Return the [x, y] coordinate for the center point of the cell that contains the specified text.  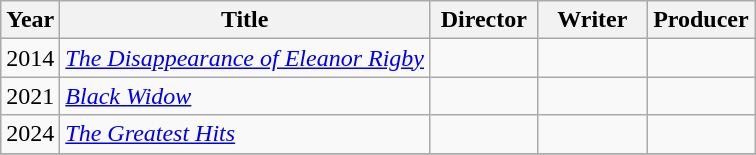
Writer [592, 20]
Year [30, 20]
The Greatest Hits [245, 134]
Title [245, 20]
2024 [30, 134]
2021 [30, 96]
The Disappearance of Eleanor Rigby [245, 58]
Black Widow [245, 96]
Director [484, 20]
Producer [702, 20]
2014 [30, 58]
